Scan for the cell matching the given text and deliver its (X, Y) coordinate at center. 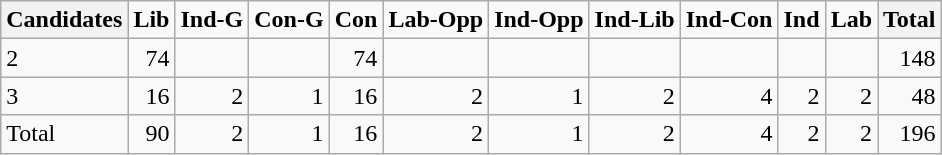
Lab-Opp (436, 20)
3 (64, 96)
Ind-Lib (634, 20)
Candidates (64, 20)
Lib (152, 20)
148 (910, 58)
Con-G (289, 20)
Ind-Opp (539, 20)
Ind (802, 20)
90 (152, 134)
Con (356, 20)
Ind-Con (729, 20)
Ind-G (212, 20)
Lab (851, 20)
196 (910, 134)
48 (910, 96)
